Pinpoint the cell where the given text exists, returning its [x, y] midpoint coordinate. 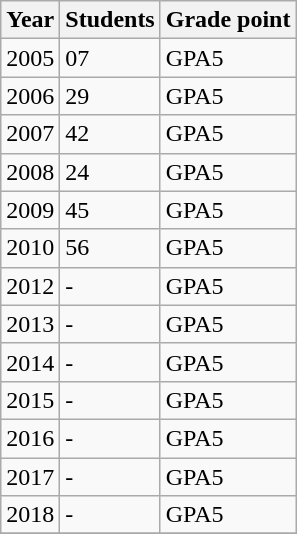
2013 [30, 324]
42 [110, 134]
2008 [30, 172]
2015 [30, 400]
2018 [30, 515]
2012 [30, 286]
2006 [30, 96]
Year [30, 20]
Students [110, 20]
24 [110, 172]
45 [110, 210]
56 [110, 248]
2017 [30, 477]
2014 [30, 362]
Grade point [228, 20]
2005 [30, 58]
2009 [30, 210]
2010 [30, 248]
2007 [30, 134]
07 [110, 58]
29 [110, 96]
2016 [30, 438]
